Locate the cell with the specified text and output its (x, y) center coordinate. 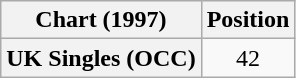
Position (248, 20)
42 (248, 58)
Chart (1997) (101, 20)
UK Singles (OCC) (101, 58)
